Provide the (x, y) coordinate of the cell's center where the given text is located.  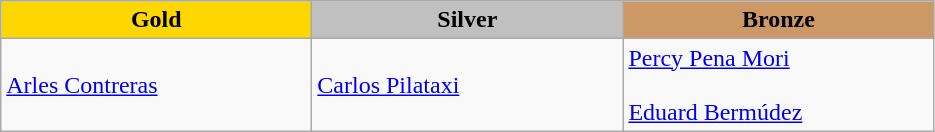
Carlos Pilataxi (468, 85)
Bronze (778, 20)
Silver (468, 20)
Percy Pena MoriEduard Bermúdez (778, 85)
Arles Contreras (156, 85)
Gold (156, 20)
